For the text-containing cell, return its midpoint in (X, Y) coordinate format. 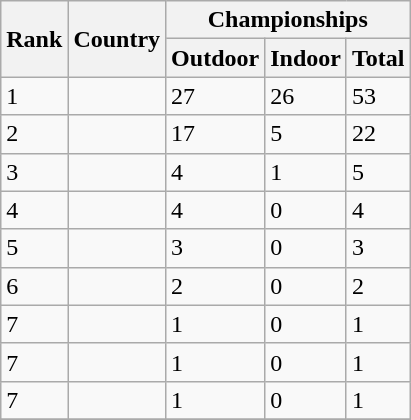
27 (216, 96)
53 (378, 96)
Rank (34, 39)
Indoor (306, 58)
17 (216, 134)
Country (117, 39)
26 (306, 96)
6 (34, 286)
Total (378, 58)
Outdoor (216, 58)
22 (378, 134)
Championships (288, 20)
